Return (x, y) of the center of cell containing provided text 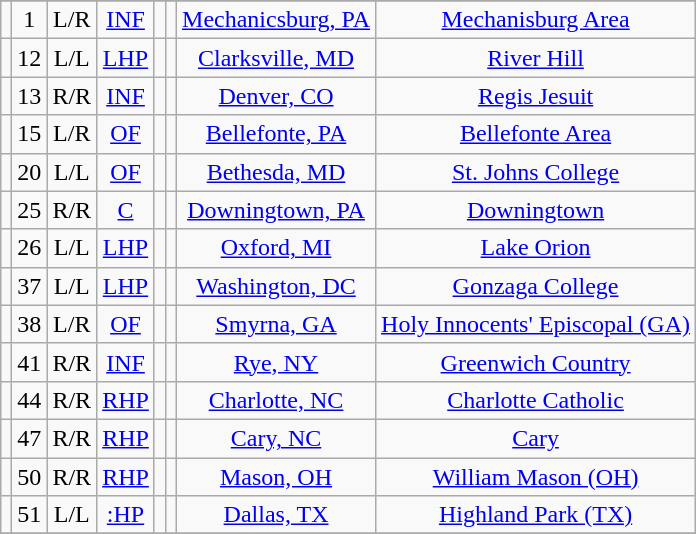
41 (30, 362)
Clarksville, MD (276, 58)
50 (30, 477)
Mechanicsburg, PA (276, 20)
51 (30, 515)
Charlotte, NC (276, 400)
47 (30, 438)
Mechanisburg Area (536, 20)
Bellefonte, PA (276, 134)
26 (30, 248)
Smyrna, GA (276, 324)
Cary (536, 438)
Regis Jesuit (536, 96)
Dallas, TX (276, 515)
Washington, DC (276, 286)
Gonzaga College (536, 286)
25 (30, 210)
Greenwich Country (536, 362)
Charlotte Catholic (536, 400)
Bellefonte Area (536, 134)
River Hill (536, 58)
Holy Innocents' Episcopal (GA) (536, 324)
Denver, CO (276, 96)
Bethesda, MD (276, 172)
Lake Orion (536, 248)
12 (30, 58)
Rye, NY (276, 362)
44 (30, 400)
William Mason (OH) (536, 477)
St. Johns College (536, 172)
37 (30, 286)
13 (30, 96)
C (126, 210)
20 (30, 172)
Oxford, MI (276, 248)
38 (30, 324)
Downingtown, PA (276, 210)
1 (30, 20)
Cary, NC (276, 438)
:HP (126, 515)
Highland Park (TX) (536, 515)
15 (30, 134)
Downingtown (536, 210)
Mason, OH (276, 477)
